Return the [x, y] coordinate for the center point of the cell that contains the specified text.  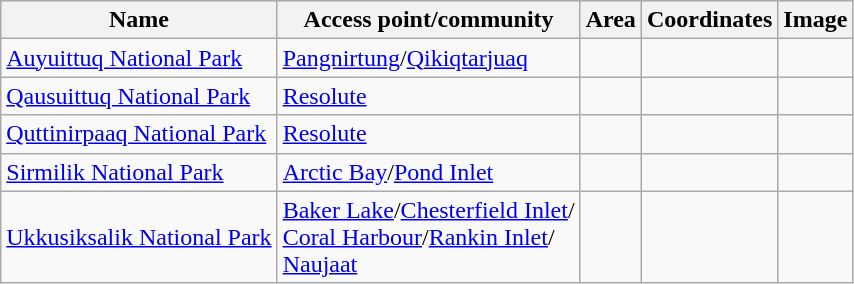
Baker Lake/Chesterfield Inlet/Coral Harbour/Rankin Inlet/Naujaat [428, 237]
Qausuittuq National Park [139, 96]
Arctic Bay/Pond Inlet [428, 172]
Quttinirpaaq National Park [139, 134]
Sirmilik National Park [139, 172]
Coordinates [709, 20]
Access point/community [428, 20]
Area [610, 20]
Pangnirtung/Qikiqtarjuaq [428, 58]
Name [139, 20]
Auyuittuq National Park [139, 58]
Image [816, 20]
Ukkusiksalik National Park [139, 237]
